Find where the given text appears and provide that cell's center as [x, y] coordinate. 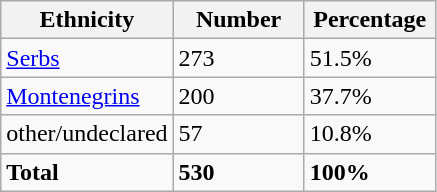
Total [87, 172]
37.7% [370, 96]
Montenegrins [87, 96]
Percentage [370, 20]
Ethnicity [87, 20]
Serbs [87, 58]
273 [238, 58]
100% [370, 172]
51.5% [370, 58]
530 [238, 172]
10.8% [370, 134]
Number [238, 20]
200 [238, 96]
other/undeclared [87, 134]
57 [238, 134]
